Capture the cell that displays the provided text and extract its [x, y] central coordinate. 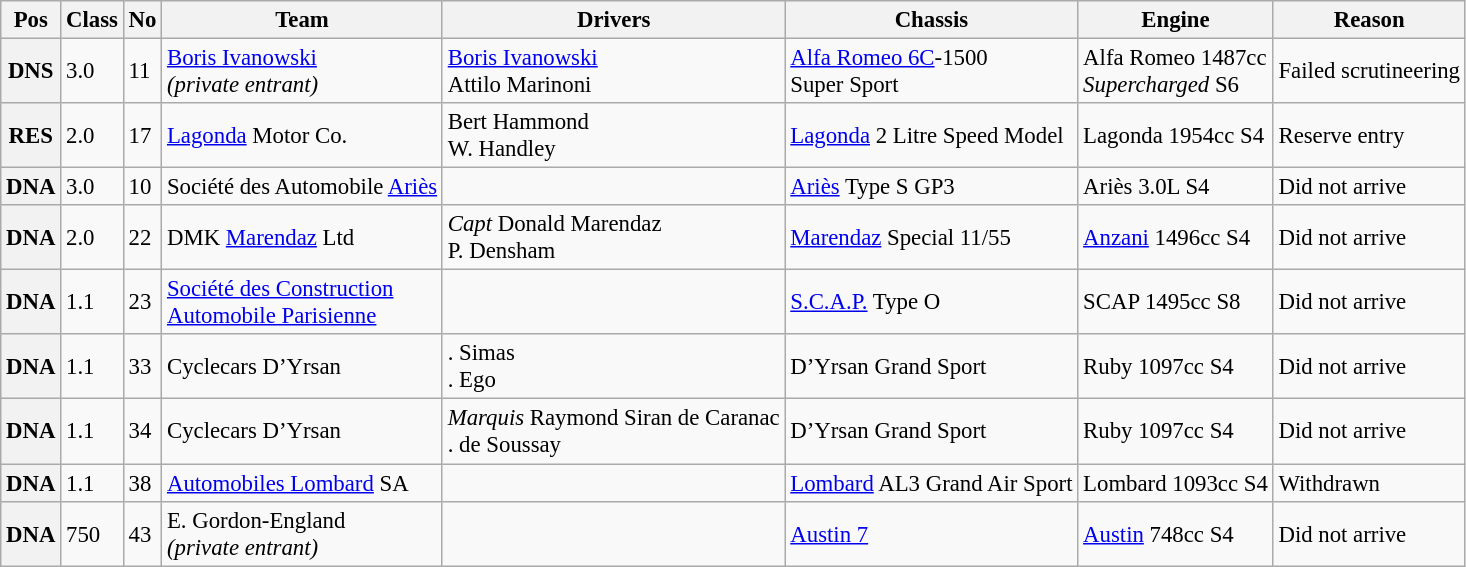
Marquis Raymond Siran de Caranac . de Soussay [614, 432]
Drivers [614, 20]
DNS [31, 72]
Team [302, 20]
SCAP 1495cc S8 [1176, 302]
22 [142, 238]
Reserve entry [1369, 136]
RES [31, 136]
38 [142, 483]
. Simas . Ego [614, 366]
Lombard AL3 Grand Air Sport [932, 483]
E. Gordon-England(private entrant) [302, 534]
33 [142, 366]
43 [142, 534]
Class [92, 20]
Capt Donald Marendaz P. Densham [614, 238]
750 [92, 534]
Austin 748cc S4 [1176, 534]
Anzani 1496cc S4 [1176, 238]
Reason [1369, 20]
Failed scrutineering [1369, 72]
Austin 7 [932, 534]
Société des ConstructionAutomobile Parisienne [302, 302]
No [142, 20]
Alfa Romeo 6C-1500Super Sport [932, 72]
Marendaz Special 11/55 [932, 238]
Lagonda 2 Litre Speed Model [932, 136]
Ariès 3.0L S4 [1176, 187]
Boris Ivanowski(private entrant) [302, 72]
11 [142, 72]
Lagonda 1954cc S4 [1176, 136]
Lombard 1093cc S4 [1176, 483]
Société des Automobile Ariès [302, 187]
Boris Ivanowski Attilo Marinoni [614, 72]
23 [142, 302]
Withdrawn [1369, 483]
S.C.A.P. Type O [932, 302]
Alfa Romeo 1487ccSupercharged S6 [1176, 72]
17 [142, 136]
34 [142, 432]
Pos [31, 20]
Automobiles Lombard SA [302, 483]
Engine [1176, 20]
DMK Marendaz Ltd [302, 238]
10 [142, 187]
Lagonda Motor Co. [302, 136]
Bert Hammond W. Handley [614, 136]
Ariès Type S GP3 [932, 187]
Chassis [932, 20]
